Provide the (x, y) coordinate of the cell's center where the given text is located.  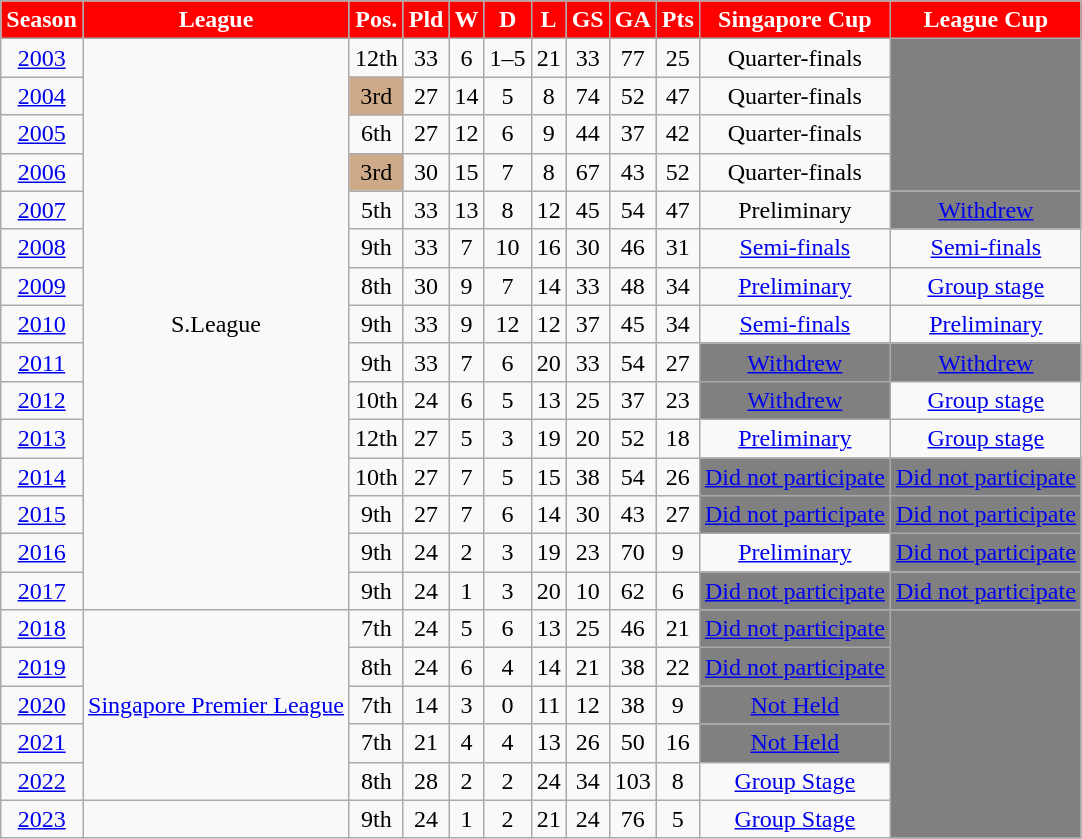
31 (678, 248)
2014 (42, 477)
2012 (42, 400)
2022 (42, 781)
Season (42, 20)
2021 (42, 743)
76 (632, 819)
50 (632, 743)
GS (588, 20)
Singapore Premier League (216, 705)
2007 (42, 210)
W (466, 20)
L (548, 20)
2019 (42, 667)
2013 (42, 438)
2003 (42, 58)
2017 (42, 591)
2011 (42, 362)
42 (678, 134)
28 (426, 781)
44 (588, 134)
74 (588, 96)
11 (548, 705)
62 (632, 591)
2006 (42, 172)
2005 (42, 134)
2009 (42, 286)
48 (632, 286)
67 (588, 172)
GA (632, 20)
Pts (678, 20)
5th (376, 210)
18 (678, 438)
League (216, 20)
22 (678, 667)
2010 (42, 324)
2008 (42, 248)
2016 (42, 553)
D (508, 20)
70 (632, 553)
2004 (42, 96)
Singapore Cup (794, 20)
Pld (426, 20)
2015 (42, 515)
2020 (42, 705)
0 (508, 705)
77 (632, 58)
2023 (42, 819)
2018 (42, 629)
Pos. (376, 20)
S.League (216, 324)
League Cup (986, 20)
6th (376, 134)
1–5 (508, 58)
103 (632, 781)
